Provide the (x, y) coordinate of the cell's center where the given text is located.  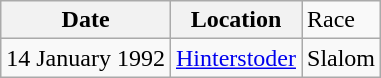
Hinterstoder (236, 58)
Slalom (342, 58)
Location (236, 20)
Race (342, 20)
14 January 1992 (86, 58)
Date (86, 20)
